Identify which cell holds the provided text, then report its (X, Y) central coordinate. 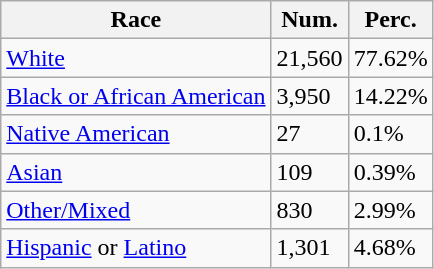
2.99% (390, 210)
77.62% (390, 58)
White (136, 58)
109 (310, 172)
Native American (136, 134)
0.39% (390, 172)
830 (310, 210)
14.22% (390, 96)
Other/Mixed (136, 210)
Hispanic or Latino (136, 248)
Num. (310, 20)
Asian (136, 172)
Black or African American (136, 96)
Race (136, 20)
4.68% (390, 248)
1,301 (310, 248)
27 (310, 134)
21,560 (310, 58)
3,950 (310, 96)
Perc. (390, 20)
0.1% (390, 134)
